Extract the [x, y] coordinate from the center of the cell holding the provided text.  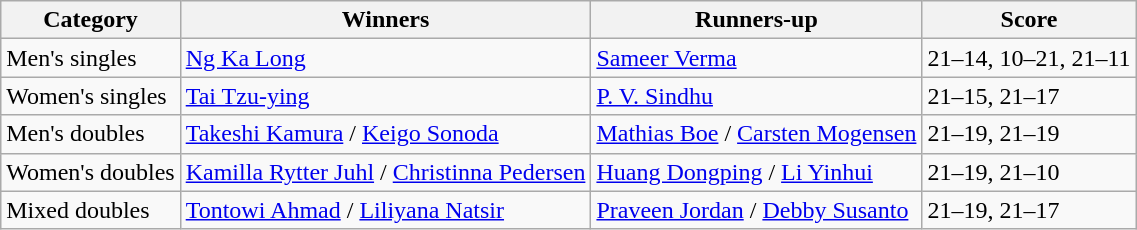
Winners [386, 20]
Huang Dongping / Li Yinhui [756, 172]
Sameer Verma [756, 58]
Tontowi Ahmad / Liliyana Natsir [386, 210]
Praveen Jordan / Debby Susanto [756, 210]
Tai Tzu-ying [386, 96]
Women's singles [90, 96]
Men's singles [90, 58]
Men's doubles [90, 134]
Mathias Boe / Carsten Mogensen [756, 134]
Ng Ka Long [386, 58]
Takeshi Kamura / Keigo Sonoda [386, 134]
21–15, 21–17 [1029, 96]
21–19, 21–19 [1029, 134]
21–19, 21–17 [1029, 210]
Mixed doubles [90, 210]
Category [90, 20]
Women's doubles [90, 172]
21–14, 10–21, 21–11 [1029, 58]
Runners-up [756, 20]
Kamilla Rytter Juhl / Christinna Pedersen [386, 172]
Score [1029, 20]
21–19, 21–10 [1029, 172]
P. V. Sindhu [756, 96]
